Identify which cell holds the provided text, then report its [X, Y] central coordinate. 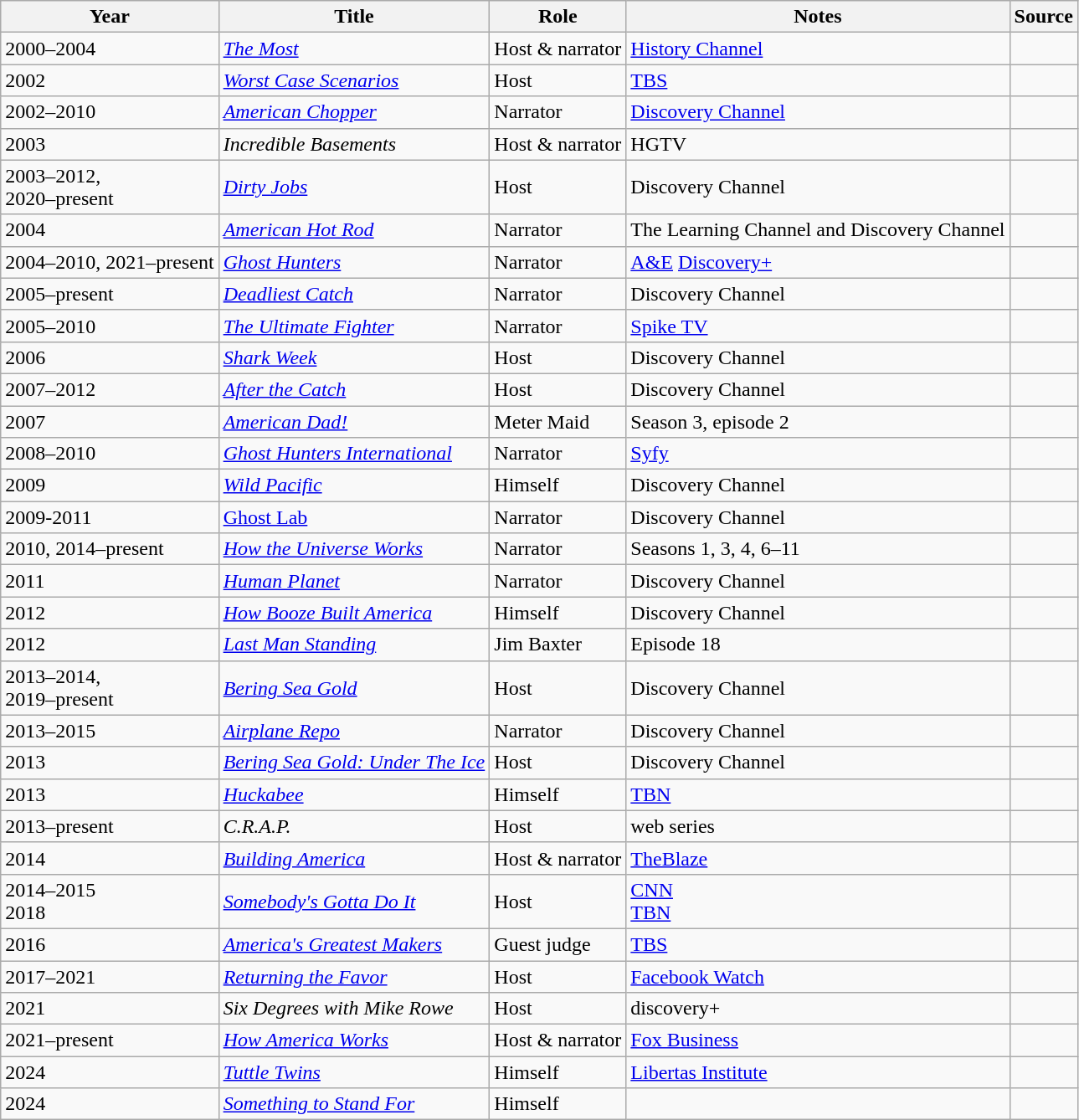
2013–present [110, 826]
2002 [110, 80]
Fox Business [818, 1040]
History Channel [818, 49]
2017–2021 [110, 977]
Year [110, 17]
2002–2010 [110, 112]
2004–2010, 2021–present [110, 262]
2006 [110, 357]
Episode 18 [818, 645]
web series [818, 826]
Ghost Hunters [354, 262]
TBN [818, 794]
2014 [110, 858]
How Booze Built America [354, 613]
2000–2004 [110, 49]
The Most [354, 49]
Guest judge [557, 944]
2013–2014, 2019–present [110, 688]
How America Works [354, 1040]
Something to Stand For [354, 1104]
America's Greatest Makers [354, 944]
2003–2012, 2020–present [110, 188]
Ghost Hunters International [354, 454]
Ghost Lab [354, 517]
Seasons 1, 3, 4, 6–11 [818, 549]
2016 [110, 944]
Returning the Favor [354, 977]
Last Man Standing [354, 645]
American Chopper [354, 112]
2003 [110, 144]
Notes [818, 17]
2014–20152018 [110, 901]
Tuttle Twins [354, 1072]
Meter Maid [557, 421]
2005–2010 [110, 326]
2021 [110, 1009]
Deadliest Catch [354, 294]
The Learning Channel and Discovery Channel [818, 230]
Shark Week [354, 357]
How the Universe Works [354, 549]
2009-2011 [110, 517]
Spike TV [818, 326]
American Hot Rod [354, 230]
C.R.A.P. [354, 826]
A&E Discovery+ [818, 262]
2021–present [110, 1040]
Six Degrees with Mike Rowe [354, 1009]
Dirty Jobs [354, 188]
2010, 2014–present [110, 549]
The Ultimate Fighter [354, 326]
Bering Sea Gold: Under The Ice [354, 763]
2011 [110, 581]
2007–2012 [110, 389]
Libertas Institute [818, 1072]
2004 [110, 230]
Somebody's Gotta Do It [354, 901]
Wild Pacific [354, 486]
Facebook Watch [818, 977]
Airplane Repo [354, 731]
Jim Baxter [557, 645]
Season 3, episode 2 [818, 421]
discovery+ [818, 1009]
HGTV [818, 144]
Huckabee [354, 794]
Source [1043, 17]
Title [354, 17]
Human Planet [354, 581]
2008–2010 [110, 454]
Syfy [818, 454]
TheBlaze [818, 858]
Role [557, 17]
Worst Case Scenarios [354, 80]
CNNTBN [818, 901]
2005–present [110, 294]
Incredible Basements [354, 144]
2013–2015 [110, 731]
After the Catch [354, 389]
American Dad! [354, 421]
2007 [110, 421]
Bering Sea Gold [354, 688]
2009 [110, 486]
Building America [354, 858]
